Extract the [X, Y] coordinate from the center of the cell holding the provided text.  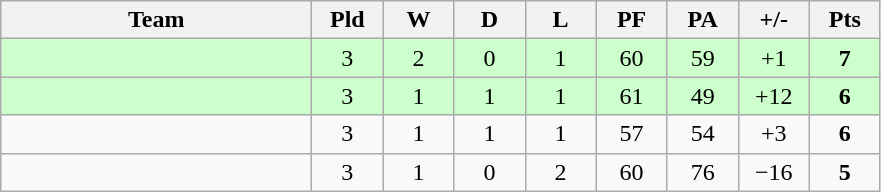
Pts [844, 20]
L [560, 20]
D [490, 20]
7 [844, 58]
+12 [774, 96]
Pld [348, 20]
54 [702, 134]
49 [702, 96]
PA [702, 20]
59 [702, 58]
5 [844, 172]
+/- [774, 20]
PF [632, 20]
61 [632, 96]
+3 [774, 134]
Team [156, 20]
+1 [774, 58]
76 [702, 172]
57 [632, 134]
W [418, 20]
−16 [774, 172]
